Provide the [x, y] coordinate of the cell's center where the given text is located.  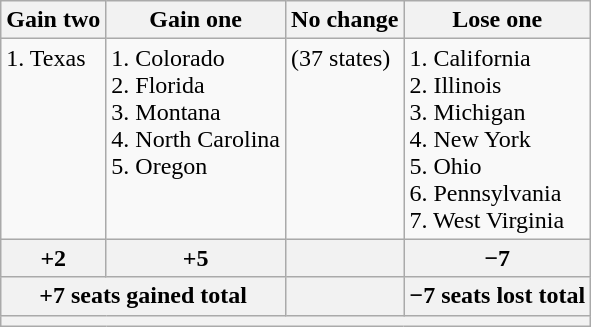
(37 states) [345, 139]
No change [345, 20]
+7 seats gained total [144, 296]
1. Colorado2. Florida3. Montana4. North Carolina5. Oregon [196, 139]
−7 [498, 258]
Lose one [498, 20]
Gain two [54, 20]
1. California2. Illinois3. Michigan4. New York5. Ohio6. Pennsylvania7. West Virginia [498, 139]
+2 [54, 258]
+5 [196, 258]
Gain one [196, 20]
−7 seats lost total [498, 296]
1. Texas [54, 139]
